Return the [x, y] coordinate for the center point of the cell that contains the specified text.  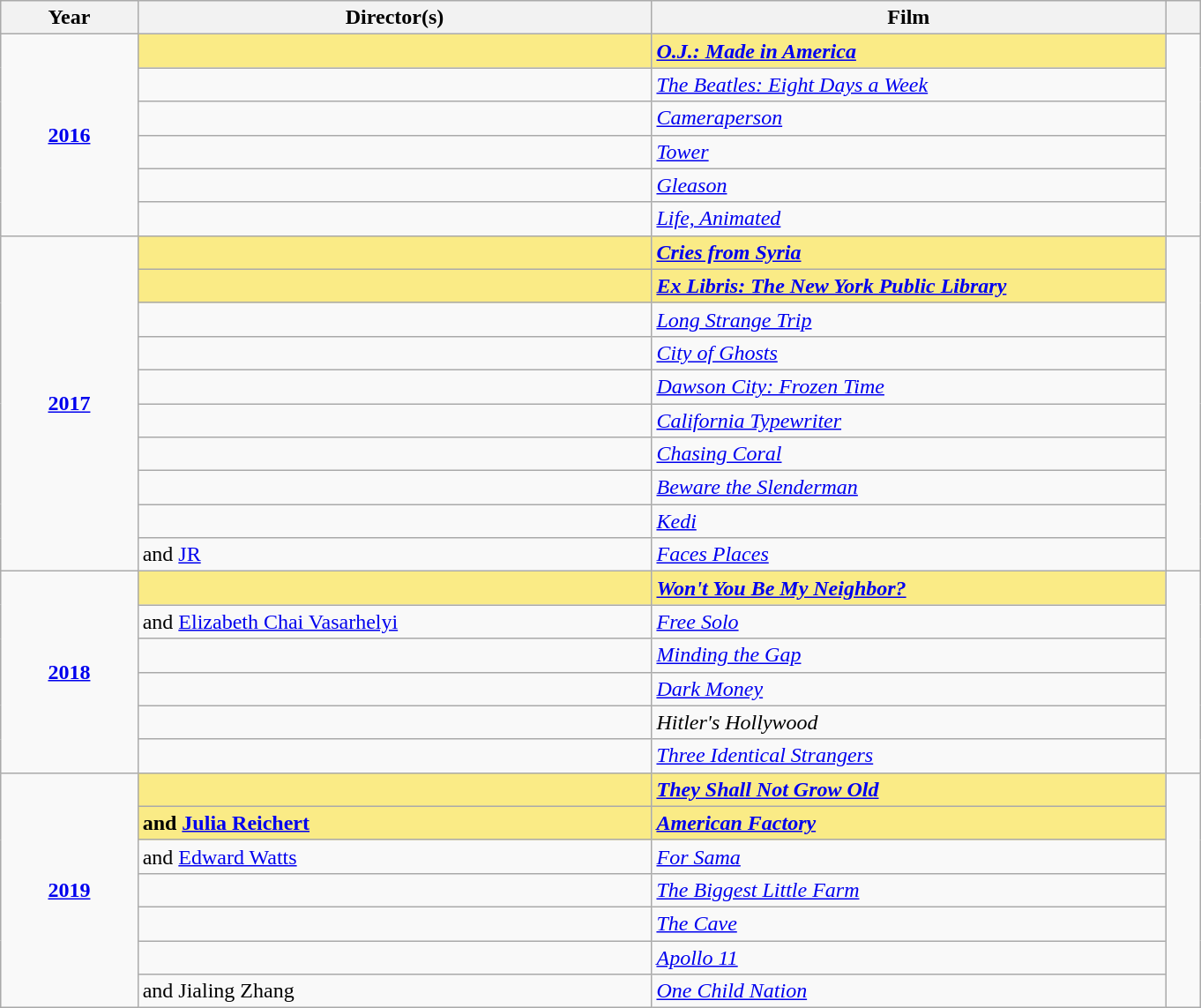
Beware the Slenderman [908, 488]
2019 [69, 890]
Year [69, 18]
Won't You Be My Neighbor? [908, 588]
California Typewriter [908, 421]
O.J.: Made in America [908, 51]
The Beatles: Eight Days a Week [908, 85]
Hitler's Hollywood [908, 722]
Director(s) [395, 18]
2017 [69, 404]
Kedi [908, 521]
Long Strange Trip [908, 319]
Dawson City: Frozen Time [908, 386]
and JR [395, 555]
They Shall Not Grow Old [908, 789]
American Factory [908, 823]
and Edward Watts [395, 856]
2016 [69, 135]
City of Ghosts [908, 353]
Cries from Syria [908, 252]
One Child Nation [908, 991]
Chasing Coral [908, 454]
and Julia Reichert [395, 823]
2018 [69, 672]
Cameraperson [908, 118]
Three Identical Strangers [908, 756]
Tower [908, 152]
Free Solo [908, 622]
Minding the Gap [908, 655]
Faces Places [908, 555]
Ex Libris: The New York Public Library [908, 286]
Film [908, 18]
and Elizabeth Chai Vasarhelyi [395, 622]
Life, Animated [908, 219]
The Biggest Little Farm [908, 890]
Apollo 11 [908, 957]
The Cave [908, 923]
and Jialing Zhang [395, 991]
Gleason [908, 185]
Dark Money [908, 689]
For Sama [908, 856]
